Return the (x, y) coordinate for the center point of the cell that contains the specified text.  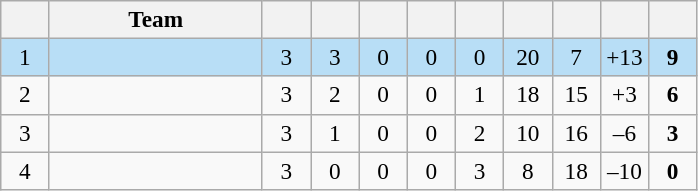
–10 (624, 170)
+13 (624, 57)
Team (156, 19)
15 (576, 95)
9 (673, 57)
+3 (624, 95)
6 (673, 95)
7 (576, 57)
8 (528, 170)
16 (576, 133)
10 (528, 133)
20 (528, 57)
4 (25, 170)
–6 (624, 133)
